Capture the cell that displays the provided text and extract its [X, Y] central coordinate. 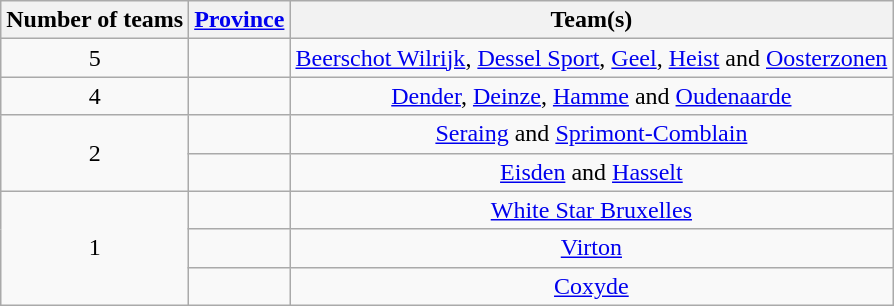
Dender, Deinze, Hamme and Oudenaarde [592, 96]
Coxyde [592, 286]
Virton [592, 248]
1 [95, 248]
4 [95, 96]
5 [95, 58]
Team(s) [592, 20]
Seraing and Sprimont-Comblain [592, 134]
Eisden and Hasselt [592, 172]
2 [95, 153]
Province [240, 20]
Number of teams [95, 20]
Beerschot Wilrijk, Dessel Sport, Geel, Heist and Oosterzonen [592, 58]
White Star Bruxelles [592, 210]
